Determine the (x, y) coordinate at the center of the cell enclosing the given text.  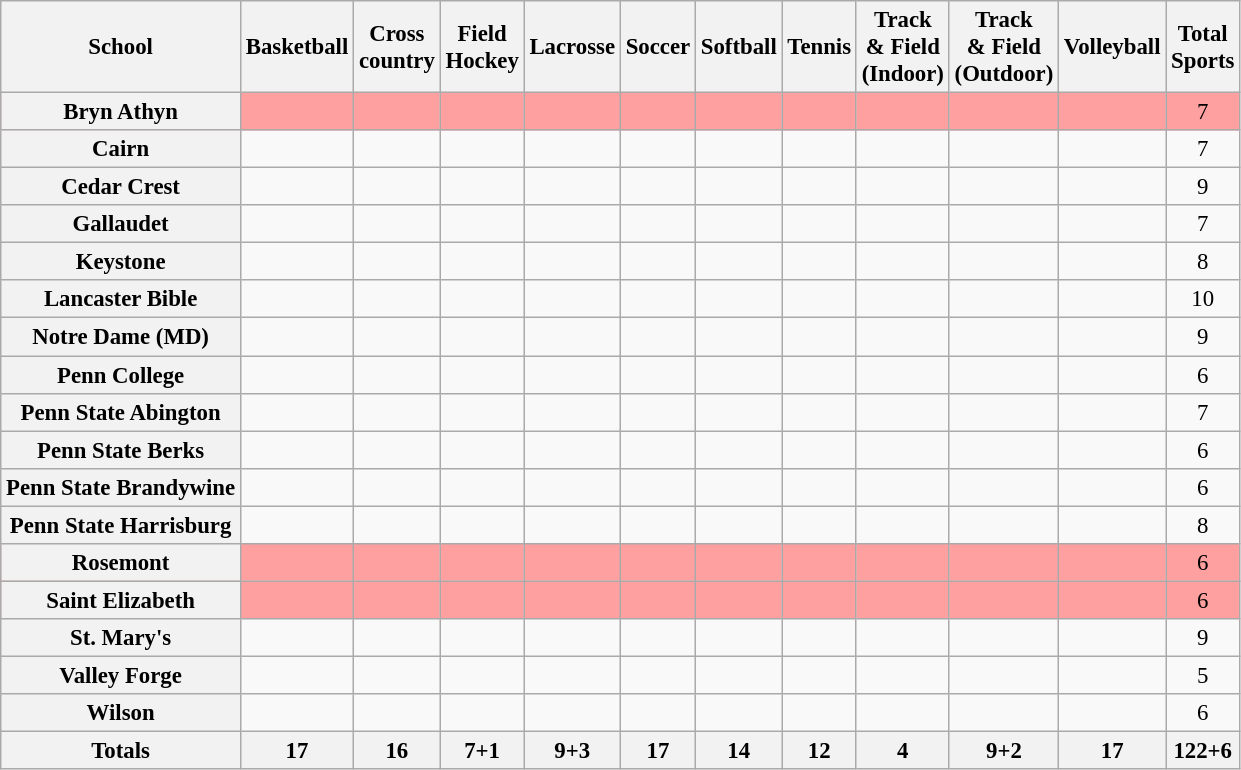
Penn College (121, 375)
9+2 (1004, 751)
9+3 (572, 751)
Penn State Harrisburg (121, 525)
Totals (121, 751)
Basketball (296, 47)
Penn State Abington (121, 412)
4 (902, 751)
Cedar Crest (121, 187)
Lancaster Bible (121, 299)
Bryn Athyn (121, 112)
Cairn (121, 149)
Track& Field(Outdoor) (1004, 47)
Lacrosse (572, 47)
122+6 (1203, 751)
14 (738, 751)
Notre Dame (MD) (121, 337)
Saint Elizabeth (121, 600)
Tennis (819, 47)
Soccer (658, 47)
10 (1203, 299)
16 (398, 751)
St. Mary's (121, 638)
Track& Field(Indoor) (902, 47)
5 (1203, 675)
Keystone (121, 262)
Penn State Brandywine (121, 487)
TotalSports (1203, 47)
Wilson (121, 713)
Penn State Berks (121, 450)
12 (819, 751)
Rosemont (121, 563)
Gallaudet (121, 224)
Valley Forge (121, 675)
Volleyball (1112, 47)
FieldHockey (482, 47)
Softball (738, 47)
School (121, 47)
Crosscountry (398, 47)
7+1 (482, 751)
